Detect which cell encompasses the target text, then output its [x, y] center coordinate. 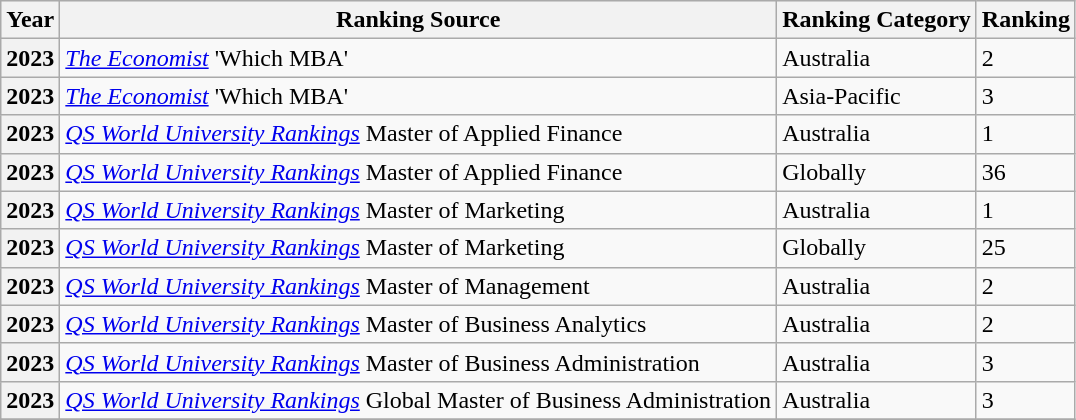
QS World University Rankings Master of Business Administration [418, 362]
QS World University Rankings Global Master of Business Administration [418, 400]
Asia-Pacific [877, 96]
Ranking Source [418, 20]
Year [30, 20]
Ranking Category [877, 20]
QS World University Rankings Master of Business Analytics [418, 324]
QS World University Rankings Master of Management [418, 286]
Ranking [1026, 20]
25 [1026, 248]
36 [1026, 172]
